Provide the (x, y) coordinate of the cell's center where the given text is located.  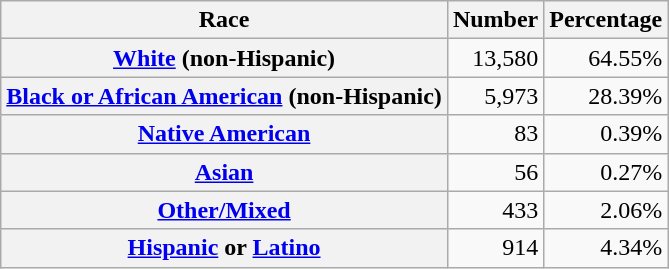
Number (495, 20)
56 (495, 172)
4.34% (606, 248)
13,580 (495, 58)
0.39% (606, 134)
0.27% (606, 172)
Asian (224, 172)
5,973 (495, 96)
28.39% (606, 96)
2.06% (606, 210)
Native American (224, 134)
Other/Mixed (224, 210)
433 (495, 210)
64.55% (606, 58)
83 (495, 134)
Race (224, 20)
Percentage (606, 20)
Black or African American (non-Hispanic) (224, 96)
Hispanic or Latino (224, 248)
914 (495, 248)
White (non-Hispanic) (224, 58)
